Determine the [x, y] coordinate at the center of the cell enclosing the given text.  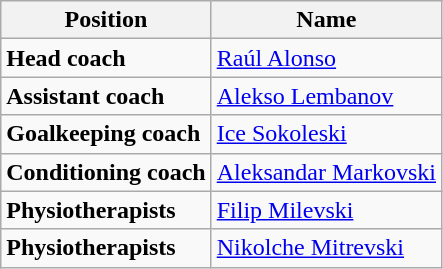
Goalkeeping coach [106, 134]
Nikolche Mitrevski [326, 248]
Alekso Lembanov [326, 96]
Filip Milevski [326, 210]
Position [106, 20]
Raúl Alonso [326, 58]
Aleksandar Markovski [326, 172]
Conditioning coach [106, 172]
Head coach [106, 58]
Ice Sokoleski [326, 134]
Assistant coach [106, 96]
Name [326, 20]
